From the cell containing the given text, extract its center point as (x, y) coordinate. 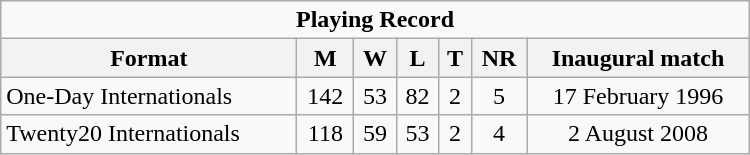
M (326, 58)
82 (417, 96)
One-Day Internationals (149, 96)
NR (498, 58)
Inaugural match (638, 58)
W (375, 58)
59 (375, 134)
Format (149, 58)
118 (326, 134)
T (456, 58)
142 (326, 96)
L (417, 58)
2 August 2008 (638, 134)
5 (498, 96)
Twenty20 Internationals (149, 134)
Playing Record (375, 20)
4 (498, 134)
17 February 1996 (638, 96)
